Return the (X, Y) coordinate for the center point of the cell that contains the specified text.  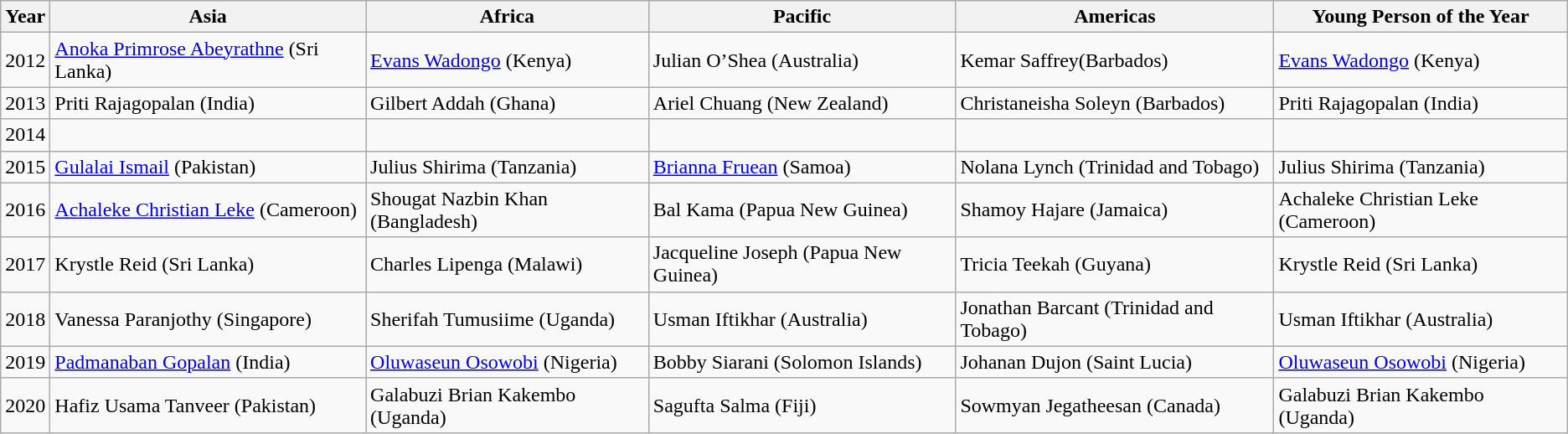
Bobby Siarani (Solomon Islands) (802, 362)
Sowmyan Jegatheesan (Canada) (1115, 406)
Kemar Saffrey(Barbados) (1115, 60)
2016 (25, 209)
Sagufta Salma (Fiji) (802, 406)
Gilbert Addah (Ghana) (508, 103)
2015 (25, 167)
2014 (25, 135)
Ariel Chuang (New Zealand) (802, 103)
Year (25, 17)
Sherifah Tumusiime (Uganda) (508, 318)
Padmanaban Gopalan (India) (208, 362)
Americas (1115, 17)
Jacqueline Joseph (Papua New Guinea) (802, 265)
Bal Kama (Papua New Guinea) (802, 209)
Brianna Fruean (Samoa) (802, 167)
2018 (25, 318)
Shougat Nazbin Khan (Bangladesh) (508, 209)
2012 (25, 60)
Gulalai Ismail (Pakistan) (208, 167)
Anoka Primrose Abeyrathne (Sri Lanka) (208, 60)
Asia (208, 17)
Johanan Dujon (Saint Lucia) (1115, 362)
Nolana Lynch (Trinidad and Tobago) (1115, 167)
Jonathan Barcant (Trinidad and Tobago) (1115, 318)
Charles Lipenga (Malawi) (508, 265)
2019 (25, 362)
Africa (508, 17)
2017 (25, 265)
Vanessa Paranjothy (Singapore) (208, 318)
2013 (25, 103)
Hafiz Usama Tanveer (Pakistan) (208, 406)
2020 (25, 406)
Christaneisha Soleyn (Barbados) (1115, 103)
Shamoy Hajare (Jamaica) (1115, 209)
Tricia Teekah (Guyana) (1115, 265)
Pacific (802, 17)
Julian O’Shea (Australia) (802, 60)
Young Person of the Year (1421, 17)
